Detect which cell encompasses the target text, then output its [X, Y] center coordinate. 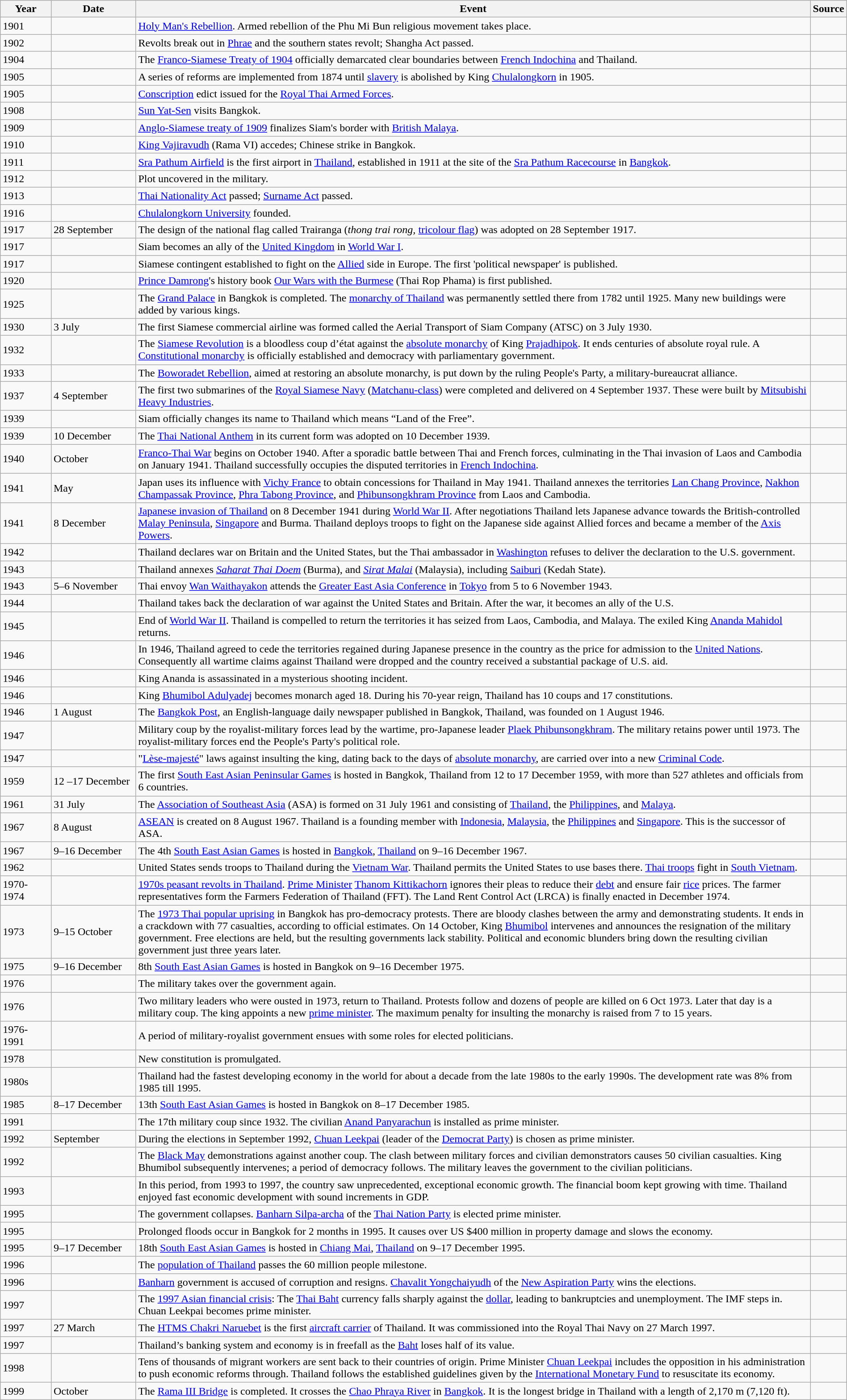
1930 [26, 327]
Chulalongkorn University founded. [473, 213]
1961 [26, 804]
Siam officially changes its name to Thailand which means “Land of the Free”. [473, 419]
1959 [26, 781]
1998 [26, 1368]
1 August [93, 712]
New constitution is promulgated. [473, 1059]
8–17 December [93, 1105]
The 17th military coup since 1932. The civilian Anand Panyarachun is installed as prime minister. [473, 1122]
Revolts break out in Phrae and the southern states revolt; Shangha Act passed. [473, 43]
The Association of Southeast Asia (ASA) is formed on 31 July 1961 and consisting of Thailand, the Philippines, and Malaya. [473, 804]
1975 [26, 967]
8 August [93, 827]
1973 [26, 932]
1940 [26, 459]
The HTMS Chakri Naruebet is the first aircraft carrier of Thailand. It was commissioned into the Royal Thai Navy on 27 March 1997. [473, 1328]
1925 [26, 304]
1913 [26, 196]
8 December [93, 523]
The military takes over the government again. [473, 984]
1970-1974 [26, 890]
Siam becomes an ally of the United Kingdom in World War I. [473, 247]
1991 [26, 1122]
Event [473, 9]
28 September [93, 230]
1908 [26, 111]
Source [828, 9]
King Vajiravudh (Rama VI) accedes; Chinese strike in Bangkok. [473, 145]
1920 [26, 281]
10 December [93, 436]
1993 [26, 1191]
Thai Nationality Act passed; Surname Act passed. [473, 196]
King Bhumibol Adulyadej becomes monarch aged 18. During his 70-year reign, Thailand has 10 coups and 17 constitutions. [473, 695]
1932 [26, 350]
1912 [26, 179]
8th South East Asian Games is hosted in Bangkok on 9–16 December 1975. [473, 967]
The Thai National Anthem in its current form was adopted on 10 December 1939. [473, 436]
The design of the national flag called Trairanga (thong trai rong, tricolour flag) was adopted on 28 September 1917. [473, 230]
The Boworadet Rebellion, aimed at restoring an absolute monarchy, is put down by the ruling People's Party, a military-bureaucrat alliance. [473, 373]
During the elections in September 1992, Chuan Leekpai (leader of the Democrat Party) is chosen as prime minister. [473, 1139]
9–15 October [93, 932]
31 July [93, 804]
Siamese contingent established to fight on the Allied side in Europe. The first 'political newspaper' is published. [473, 264]
Thai envoy Wan Waithayakon attends the Greater East Asia Conference in Tokyo from 5 to 6 November 1943. [473, 586]
1980s [26, 1082]
3 July [93, 327]
1976-1991 [26, 1036]
The government collapses. Banharn Silpa-archa of the Thai Nation Party is elected prime minister. [473, 1214]
Anglo-Siamese treaty of 1909 finalizes Siam's border with British Malaya. [473, 128]
A period of military-royalist government ensues with some roles for elected politicians. [473, 1036]
"Lèse-majesté" laws against insulting the king, dating back to the days of absolute monarchy, are carried over into a new Criminal Code. [473, 758]
A series of reforms are implemented from 1874 until slavery is abolished by King Chulalongkorn in 1905. [473, 77]
Sun Yat-Sen visits Bangkok. [473, 111]
1901 [26, 26]
September [93, 1139]
The 4th South East Asian Games is hosted in Bangkok, Thailand on 9–16 December 1967. [473, 850]
Prolonged floods occur in Bangkok for 2 months in 1995. It causes over US $400 million in property damage and slows the economy. [473, 1231]
Conscription edict issued for the Royal Thai Armed Forces. [473, 94]
4 September [93, 396]
Thailand annexes Saharat Thai Doem (Burma), and Sirat Malai (Malaysia), including Saiburi (Kedah State). [473, 569]
1945 [26, 626]
Thailand takes back the declaration of war against the United States and Britain. After the war, it becomes an ally of the U.S. [473, 603]
May [93, 488]
The population of Thailand passes the 60 million people milestone. [473, 1265]
1942 [26, 552]
27 March [93, 1328]
The first Siamese commercial airline was formed called the Aerial Transport of Siam Company (ATSC) on 3 July 1930. [473, 327]
The Bangkok Post, an English-language daily newspaper published in Bangkok, Thailand, was founded on 1 August 1946. [473, 712]
The Franco-Siamese Treaty of 1904 officially demarcated clear boundaries between French Indochina and Thailand. [473, 60]
1999 [26, 1391]
King Ananda is assassinated in a mysterious shooting incident. [473, 678]
1911 [26, 162]
18th South East Asian Games is hosted in Chiang Mai, Thailand on 9–17 December 1995. [473, 1248]
1944 [26, 603]
1933 [26, 373]
5–6 November [93, 586]
1910 [26, 145]
Plot uncovered in the military. [473, 179]
1978 [26, 1059]
Date [93, 9]
Sra Pathum Airfield is the first airport in Thailand, established in 1911 at the site of the Sra Pathum Racecourse in Bangkok. [473, 162]
Prince Damrong's history book Our Wars with the Burmese (Thai Rop Phama) is first published. [473, 281]
1916 [26, 213]
1902 [26, 43]
12 –17 December [93, 781]
1909 [26, 128]
9–17 December [93, 1248]
Banharn government is accused of corruption and resigns. Chavalit Yongchaiyudh of the New Aspiration Party wins the elections. [473, 1282]
1985 [26, 1105]
1962 [26, 867]
13th South East Asian Games is hosted in Bangkok on 8–17 December 1985. [473, 1105]
Year [26, 9]
Holy Man's Rebellion. Armed rebellion of the Phu Mi Bun religious movement takes place. [473, 26]
1904 [26, 60]
Thailand’s banking system and economy is in freefall as the Baht loses half of its value. [473, 1345]
1937 [26, 396]
